Capture the cell that displays the provided text and extract its [x, y] central coordinate. 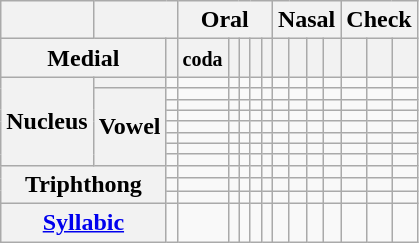
Syllabic [84, 222]
Check [379, 20]
coda [202, 58]
Triphthong [84, 184]
Vowel [130, 126]
Nucleus [47, 121]
Oral [224, 20]
Nasal [306, 20]
Medial [84, 58]
